Detect which cell encompasses the target text, then output its (x, y) center coordinate. 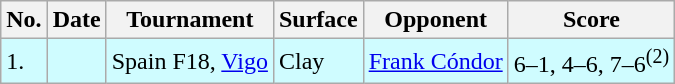
Frank Cóndor (436, 62)
Surface (318, 20)
Opponent (436, 20)
Score (591, 20)
Date (76, 20)
6–1, 4–6, 7–6(2) (591, 62)
1. (24, 62)
Tournament (190, 20)
No. (24, 20)
Spain F18, Vigo (190, 62)
Clay (318, 62)
